Find where the given text appears and provide that cell's center as [x, y] coordinate. 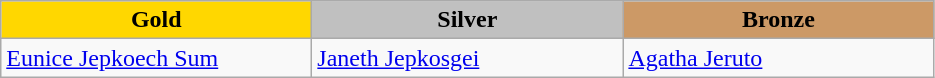
Bronze [778, 20]
Janeth Jepkosgei [468, 58]
Silver [468, 20]
Eunice Jepkoech Sum [156, 58]
Gold [156, 20]
Agatha Jeruto [778, 58]
